Output the [x, y] coordinate of the center of the cell containing the given text.  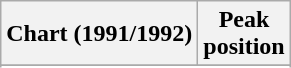
Peakposition [244, 34]
Chart (1991/1992) [100, 34]
